Detect which cell encompasses the target text, then output its (x, y) center coordinate. 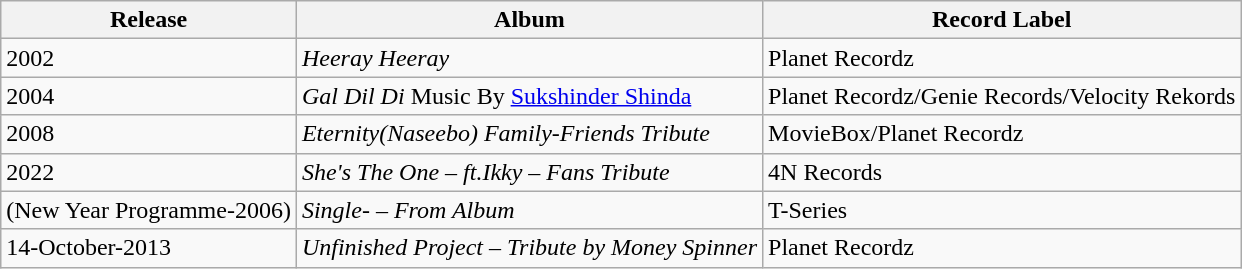
Record Label (1002, 20)
2004 (149, 96)
Single- – From Album (529, 210)
4N Records (1002, 172)
She's The One – ft.Ikky – Fans Tribute (529, 172)
Album (529, 20)
14-October-2013 (149, 248)
T-Series (1002, 210)
Gal Dil Di Music By Sukshinder Shinda (529, 96)
Heeray Heeray (529, 58)
Planet Recordz/Genie Records/Velocity Rekords (1002, 96)
Eternity(Naseebo) Family-Friends Tribute (529, 134)
MovieBox/Planet Recordz (1002, 134)
Release (149, 20)
2002 (149, 58)
2008 (149, 134)
(New Year Programme-2006) (149, 210)
2022 (149, 172)
Unfinished Project – Tribute by Money Spinner (529, 248)
